Locate the cell with the specified text and output its (x, y) center coordinate. 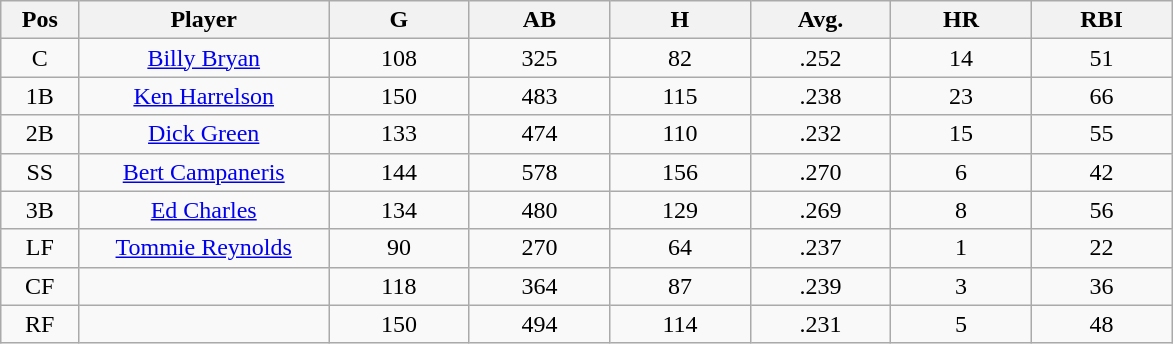
51 (1102, 58)
.239 (820, 286)
.231 (820, 324)
SS (40, 172)
483 (540, 96)
.269 (820, 210)
42 (1102, 172)
90 (400, 248)
48 (1102, 324)
55 (1102, 134)
156 (680, 172)
.232 (820, 134)
23 (962, 96)
134 (400, 210)
H (680, 20)
1B (40, 96)
Pos (40, 20)
HR (962, 20)
RF (40, 324)
Tommie Reynolds (204, 248)
494 (540, 324)
8 (962, 210)
270 (540, 248)
110 (680, 134)
3B (40, 210)
Ed Charles (204, 210)
578 (540, 172)
82 (680, 58)
Avg. (820, 20)
66 (1102, 96)
2B (40, 134)
56 (1102, 210)
C (40, 58)
22 (1102, 248)
14 (962, 58)
Billy Bryan (204, 58)
480 (540, 210)
AB (540, 20)
LF (40, 248)
Ken Harrelson (204, 96)
108 (400, 58)
.252 (820, 58)
.237 (820, 248)
64 (680, 248)
15 (962, 134)
115 (680, 96)
.270 (820, 172)
36 (1102, 286)
.238 (820, 96)
364 (540, 286)
144 (400, 172)
6 (962, 172)
114 (680, 324)
3 (962, 286)
118 (400, 286)
133 (400, 134)
Player (204, 20)
1 (962, 248)
G (400, 20)
5 (962, 324)
Dick Green (204, 134)
474 (540, 134)
RBI (1102, 20)
325 (540, 58)
87 (680, 286)
Bert Campaneris (204, 172)
129 (680, 210)
CF (40, 286)
